Capture the cell that displays the provided text and extract its [X, Y] central coordinate. 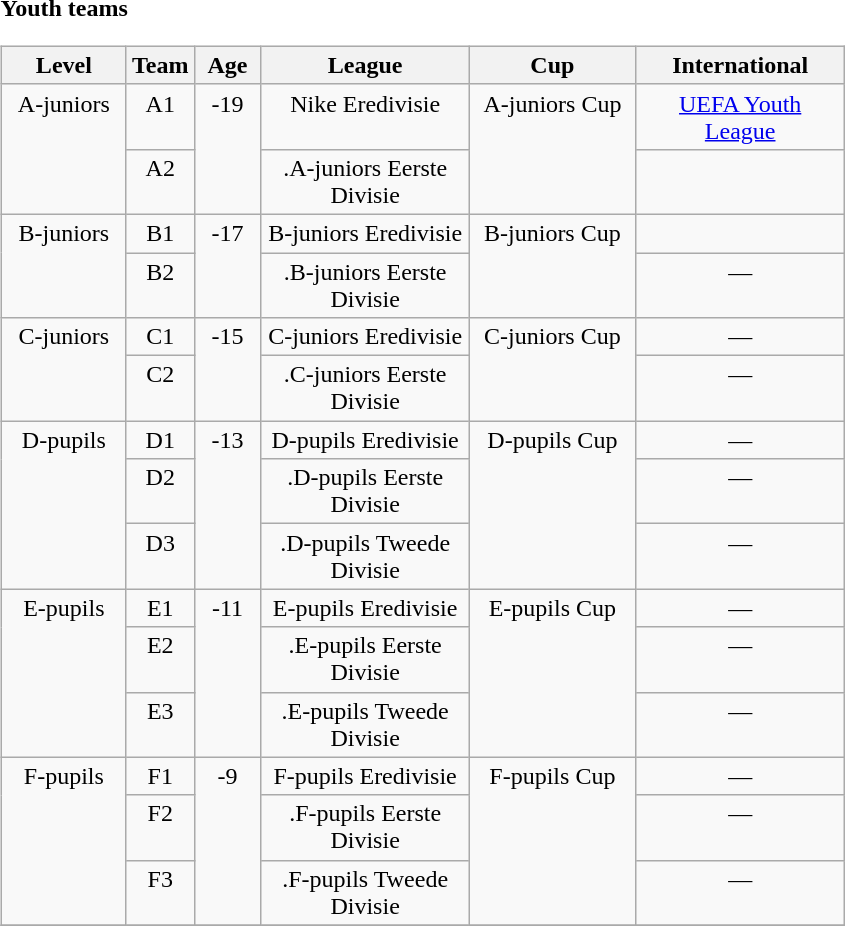
F-pupils [64, 841]
.E-pupils Eerste Divisie [365, 660]
.D-pupils Tweede Divisie [365, 556]
E2 [160, 660]
E-pupils Eredivisie [365, 608]
Nike Eredivisie [365, 116]
League [365, 65]
C1 [160, 337]
F3 [160, 892]
Age [228, 65]
F-pupils Cup [552, 841]
.B-juniors Eerste Divisie [365, 284]
E-pupils Cup [552, 673]
D-pupils Eredivisie [365, 440]
D-pupils Cup [552, 505]
D2 [160, 492]
D-pupils [64, 505]
.F-pupils Tweede Divisie [365, 892]
International [740, 65]
A-juniors [64, 149]
B1 [160, 233]
F1 [160, 776]
C2 [160, 388]
B2 [160, 284]
Level [64, 65]
B-juniors [64, 266]
A1 [160, 116]
C-juniors Eredivisie [365, 337]
A-juniors Cup [552, 149]
E3 [160, 724]
.D-pupils Eerste Divisie [365, 492]
C-juniors Cup [552, 370]
.E-pupils Tweede Divisie [365, 724]
A2 [160, 182]
.F-pupils Eerste Divisie [365, 828]
UEFA Youth League [740, 116]
-19 [228, 149]
B-juniors Cup [552, 266]
.A-juniors Eerste Divisie [365, 182]
E-pupils [64, 673]
F2 [160, 828]
E1 [160, 608]
-17 [228, 266]
D3 [160, 556]
C-juniors [64, 370]
B-juniors Eredivisie [365, 233]
-15 [228, 370]
-13 [228, 505]
F-pupils Eredivisie [365, 776]
-9 [228, 841]
Cup [552, 65]
D1 [160, 440]
-11 [228, 673]
Team [160, 65]
.C-juniors Eerste Divisie [365, 388]
